Return the [X, Y] coordinate for the center point of the cell that contains the specified text.  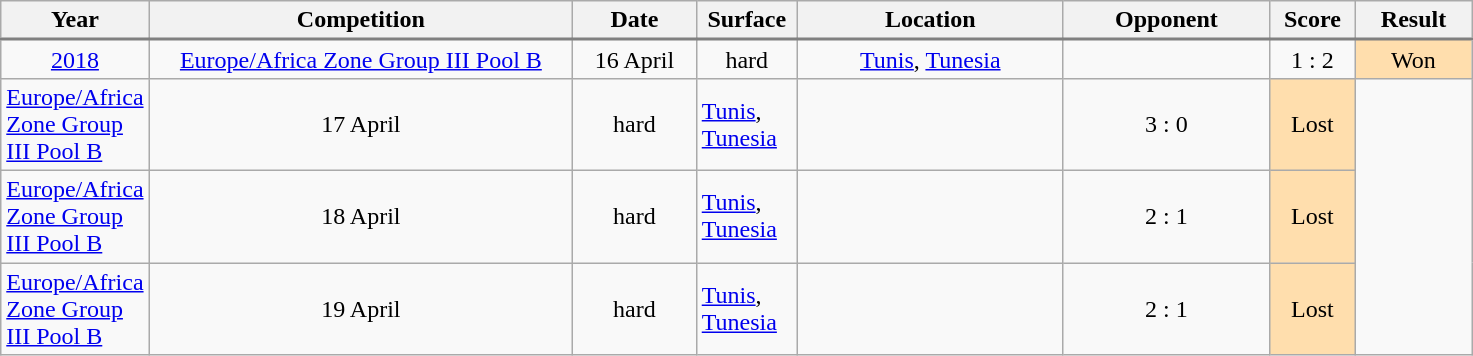
Score [1312, 20]
19 April [361, 308]
1 : 2 [1312, 60]
Opponent [1166, 20]
17 April [361, 124]
Result [1413, 20]
Location [930, 20]
16 April [635, 60]
Date [635, 20]
Competition [361, 20]
3 : 0 [1166, 124]
Year [75, 20]
Won [1413, 60]
Surface [746, 20]
2018 [75, 60]
18 April [361, 216]
